Return the [x, y] coordinate for the center point of the cell that contains the specified text.  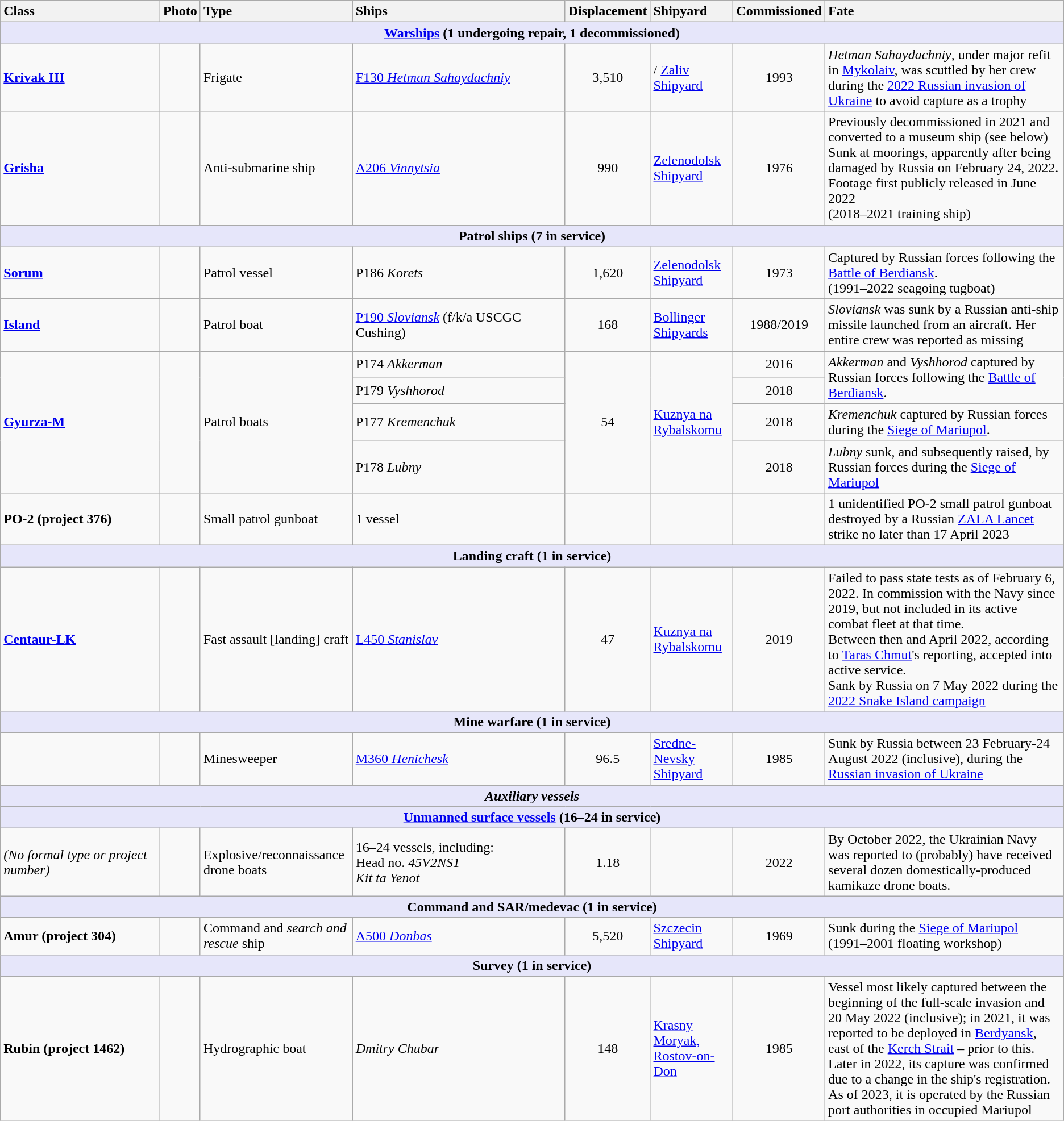
Command and SAR/medevac (1 in service) [532, 907]
Lubny sunk, and subsequently raised, by Russian forces during the Siege of Mariupol [945, 466]
Sorum [81, 273]
990 [608, 168]
Mine warfare (1 in service) [532, 722]
Rubin (project 1462) [81, 1048]
Patrol ships (7 in service) [532, 236]
Kremenchuk captured by Russian forces during the Siege of Mariupol. [945, 422]
Sunk during the Siege of Mariupol (1991–2001 floating workshop) [945, 936]
Landing craft (1 in service) [532, 556]
Warships (1 undergoing repair, 1 decommissioned) [532, 33]
A206 Vinnytsia [459, 168]
1988/2019 [779, 325]
1969 [779, 936]
P190 Sloviansk (f/k/a USCGC Cushing) [459, 325]
P179 Vyshhorod [459, 390]
Sredne-Nevsky Shipyard [692, 759]
Ships [459, 11]
Fast assault [landing] craft [276, 639]
Photo [180, 11]
Explosive/reconnaissance drone boats [276, 862]
By October 2022, the Ukrainian Navy was reported to (probably) have received several dozen domestically-produced kamikaze drone boats. [945, 862]
Displacement [608, 11]
Krasny Moryak, Rostov-on-Don [692, 1048]
Krivak III [81, 77]
Commissioned [779, 11]
Island [81, 325]
Shipyard [692, 11]
1993 [779, 77]
1976 [779, 168]
P174 Akkerman [459, 364]
Auxiliary vessels [532, 796]
1,620 [608, 273]
M360 Henichesk [459, 759]
Hydrographic boat [276, 1048]
Minesweeper [276, 759]
Szczecin Shipyard [692, 936]
(No formal type or project number) [81, 862]
P186 Korets [459, 273]
Frigate [276, 77]
Survey (1 in service) [532, 965]
Centaur-LK [81, 639]
54 [608, 422]
16–24 vessels, including: Head no. 45V2NS1 Kit ta Yenot [459, 862]
Sunk by Russia between 23 February-24 August 2022 (inclusive), during the Russian invasion of Ukraine [945, 759]
Sloviansk was sunk by a Russian anti-ship missile launched from an aircraft. Her entire crew was reported as missing [945, 325]
Command and search and rescue ship [276, 936]
1 vessel [459, 519]
P177 Kremenchuk [459, 422]
168 [608, 325]
5,520 [608, 936]
A500 Donbas [459, 936]
P178 Lubny [459, 466]
L450 Stanislav [459, 639]
Patrol boat [276, 325]
1973 [779, 273]
96.5 [608, 759]
2016 [779, 364]
Bollinger Shipyards [692, 325]
Dmitry Chubar [459, 1048]
Anti-submarine ship [276, 168]
Grisha [81, 168]
Akkerman and Vyshhorod captured by Russian forces following the Battle of Berdiansk. [945, 377]
3,510 [608, 77]
Type [276, 11]
Patrol boats [276, 422]
1 unidentified PO-2 small patrol gunboat destroyed by a Russian ZALA Lancet strike no later than 17 April 2023 [945, 519]
F130 Hetman Sahaydachniy [459, 77]
Gyurza-M [81, 422]
PO-2 (project 376) [81, 519]
2019 [779, 639]
Small patrol gunboat [276, 519]
Patrol vessel [276, 273]
47 [608, 639]
2022 [779, 862]
Class [81, 11]
Amur (project 304) [81, 936]
/ Zaliv Shipyard [692, 77]
Captured by Russian forces following the Battle of Berdiansk. (1991–2022 seagoing tugboat) [945, 273]
148 [608, 1048]
1.18 [608, 862]
Unmanned surface vessels (16–24 in service) [532, 818]
Hetman Sahaydachniy, under major refit in Mykolaiv, was scuttled by her crew during the 2022 Russian invasion of Ukraine to avoid capture as a trophy [945, 77]
Fate [945, 11]
